Extract the [X, Y] coordinate from the center of the cell holding the provided text.  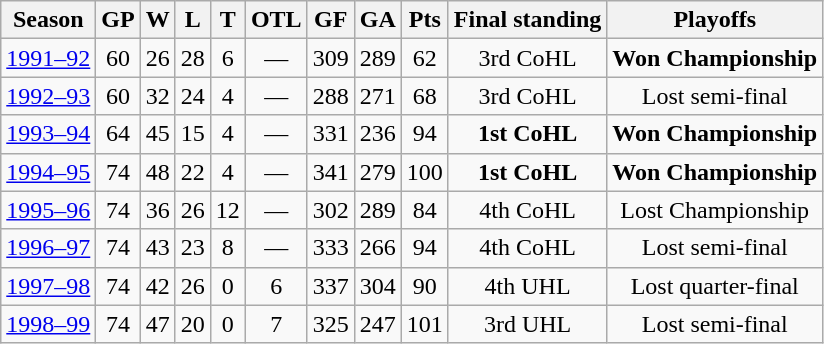
Lost quarter-final [715, 286]
62 [424, 58]
GP [118, 20]
64 [118, 134]
15 [192, 134]
1995–96 [48, 210]
Final standing [527, 20]
GF [330, 20]
236 [378, 134]
W [158, 20]
1993–94 [48, 134]
1994–95 [48, 172]
7 [276, 324]
271 [378, 96]
GA [378, 20]
Season [48, 20]
288 [330, 96]
100 [424, 172]
90 [424, 286]
266 [378, 248]
279 [378, 172]
309 [330, 58]
101 [424, 324]
43 [158, 248]
42 [158, 286]
1997–98 [48, 286]
302 [330, 210]
Playoffs [715, 20]
28 [192, 58]
23 [192, 248]
32 [158, 96]
325 [330, 324]
24 [192, 96]
337 [330, 286]
1991–92 [48, 58]
T [228, 20]
47 [158, 324]
1998–99 [48, 324]
4th UHL [527, 286]
1996–97 [48, 248]
68 [424, 96]
3rd UHL [527, 324]
8 [228, 248]
247 [378, 324]
22 [192, 172]
20 [192, 324]
48 [158, 172]
L [192, 20]
Pts [424, 20]
333 [330, 248]
45 [158, 134]
341 [330, 172]
304 [378, 286]
1992–93 [48, 96]
OTL [276, 20]
Lost Championship [715, 210]
36 [158, 210]
84 [424, 210]
12 [228, 210]
331 [330, 134]
